Determine the (X, Y) coordinate at the center of the cell enclosing the given text.  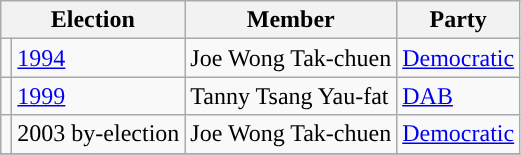
2003 by-election (98, 134)
1994 (98, 58)
Tanny Tsang Yau-fat (291, 96)
Election (93, 20)
1999 (98, 96)
DAB (458, 96)
Party (458, 20)
Member (291, 20)
